Extract the [x, y] coordinate from the center of the cell holding the provided text.  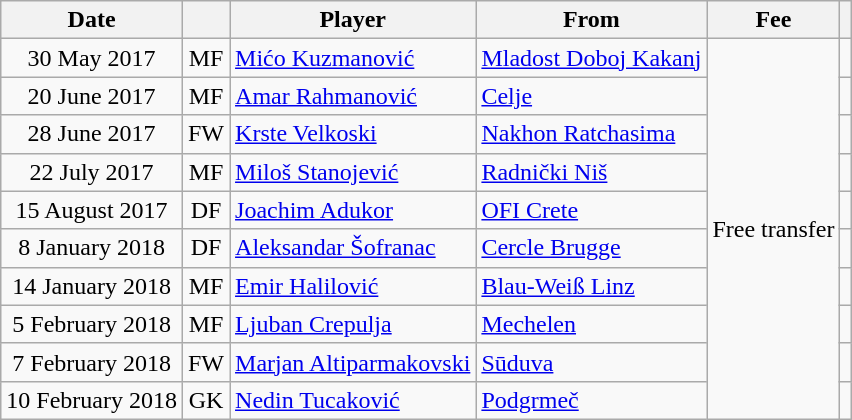
Krste Velkoski [353, 134]
Joachim Adukor [353, 210]
Free transfer [774, 230]
Ljuban Crepulja [353, 324]
10 February 2018 [92, 400]
Mechelen [592, 324]
Fee [774, 20]
Mićo Kuzmanović [353, 58]
Amar Rahmanović [353, 96]
Nedin Tucaković [353, 400]
22 July 2017 [92, 172]
Date [92, 20]
GK [206, 400]
30 May 2017 [92, 58]
Mladost Doboj Kakanj [592, 58]
Podgrmeč [592, 400]
5 February 2018 [92, 324]
Marjan Altiparmakovski [353, 362]
Cercle Brugge [592, 248]
Nakhon Ratchasima [592, 134]
15 August 2017 [92, 210]
20 June 2017 [92, 96]
Player [353, 20]
OFI Crete [592, 210]
Miloš Stanojević [353, 172]
Celje [592, 96]
Radnički Niš [592, 172]
14 January 2018 [92, 286]
8 January 2018 [92, 248]
28 June 2017 [92, 134]
Sūduva [592, 362]
From [592, 20]
Aleksandar Šofranac [353, 248]
Emir Halilović [353, 286]
Blau-Weiß Linz [592, 286]
7 February 2018 [92, 362]
